Scan for the cell matching the given text and deliver its [X, Y] coordinate at center. 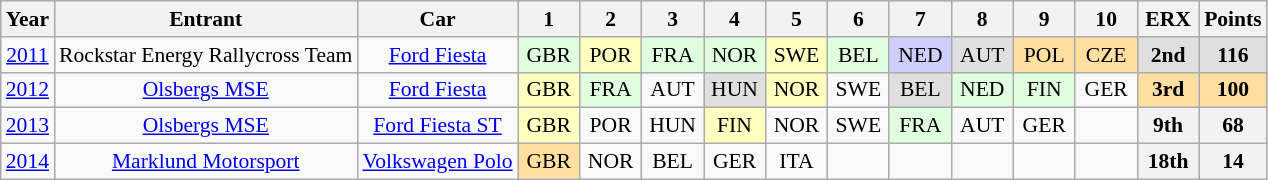
Volkswagen Polo [437, 162]
9 [1044, 19]
1 [549, 19]
5 [796, 19]
18th [1168, 162]
10 [1106, 19]
3rd [1168, 90]
116 [1233, 55]
2013 [28, 126]
2 [611, 19]
Marklund Motorsport [206, 162]
Ford Fiesta ST [437, 126]
14 [1233, 162]
9th [1168, 126]
100 [1233, 90]
POL [1044, 55]
3 [673, 19]
CZE [1106, 55]
8 [982, 19]
68 [1233, 126]
Car [437, 19]
2014 [28, 162]
Rockstar Energy Rallycross Team [206, 55]
7 [920, 19]
2011 [28, 55]
2012 [28, 90]
2nd [1168, 55]
ITA [796, 162]
6 [858, 19]
Year [28, 19]
Points [1233, 19]
ERX [1168, 19]
4 [735, 19]
Entrant [206, 19]
